For the text-containing cell, return its midpoint in (X, Y) coordinate format. 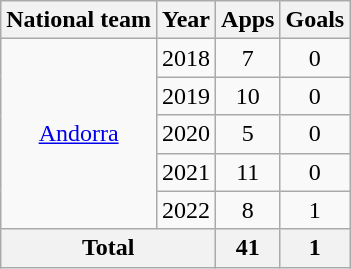
11 (248, 172)
2018 (186, 58)
8 (248, 210)
Year (186, 20)
Andorra (79, 134)
Apps (248, 20)
5 (248, 134)
7 (248, 58)
41 (248, 248)
2022 (186, 210)
Total (108, 248)
2019 (186, 96)
2020 (186, 134)
Goals (315, 20)
10 (248, 96)
National team (79, 20)
2021 (186, 172)
